Capture the cell that displays the provided text and extract its (X, Y) central coordinate. 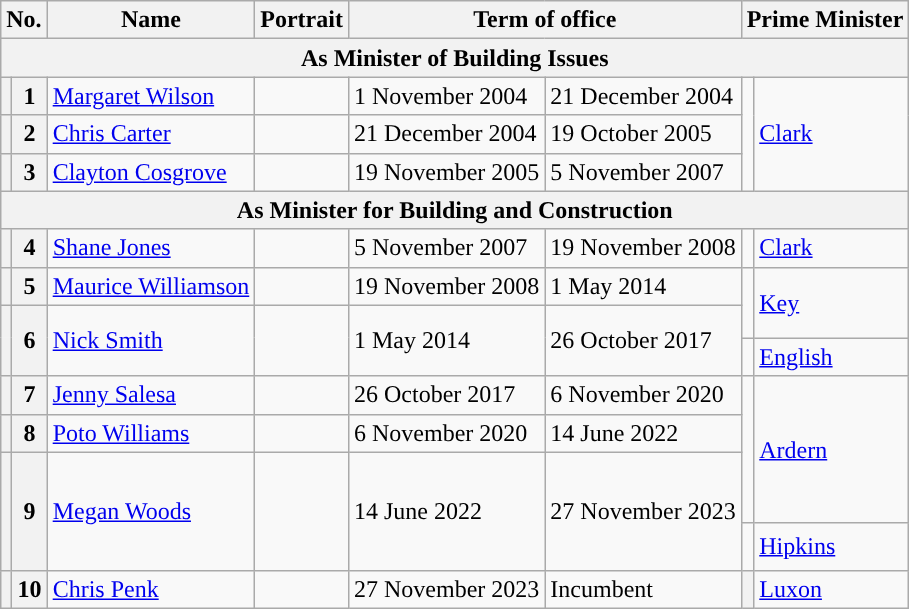
4 (30, 248)
Poto Williams (151, 433)
1 November 2004 (446, 96)
No. (24, 20)
Nick Smith (151, 340)
Ardern (832, 449)
5 (30, 286)
3 (30, 172)
Shane Jones (151, 248)
Chris Carter (151, 134)
As Minister for Building and Construction (455, 210)
19 November 2005 (446, 172)
Term of office (544, 20)
Portrait (302, 20)
Chris Penk (151, 589)
2 (30, 134)
Jenny Salesa (151, 395)
8 (30, 433)
Key (832, 302)
Hipkins (832, 547)
English (832, 357)
Incumbent (643, 589)
Name (151, 20)
10 (30, 589)
Clayton Cosgrove (151, 172)
Prime Minister (825, 20)
Megan Woods (151, 511)
Luxon (832, 589)
6 (30, 340)
19 October 2005 (643, 134)
Margaret Wilson (151, 96)
9 (30, 511)
1 (30, 96)
As Minister of Building Issues (455, 58)
Maurice Williamson (151, 286)
7 (30, 395)
